Detect which cell encompasses the target text, then output its (X, Y) center coordinate. 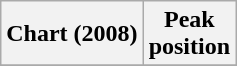
Chart (2008) (72, 34)
Peak position (189, 34)
